Locate the cell with the specified text and output its (X, Y) center coordinate. 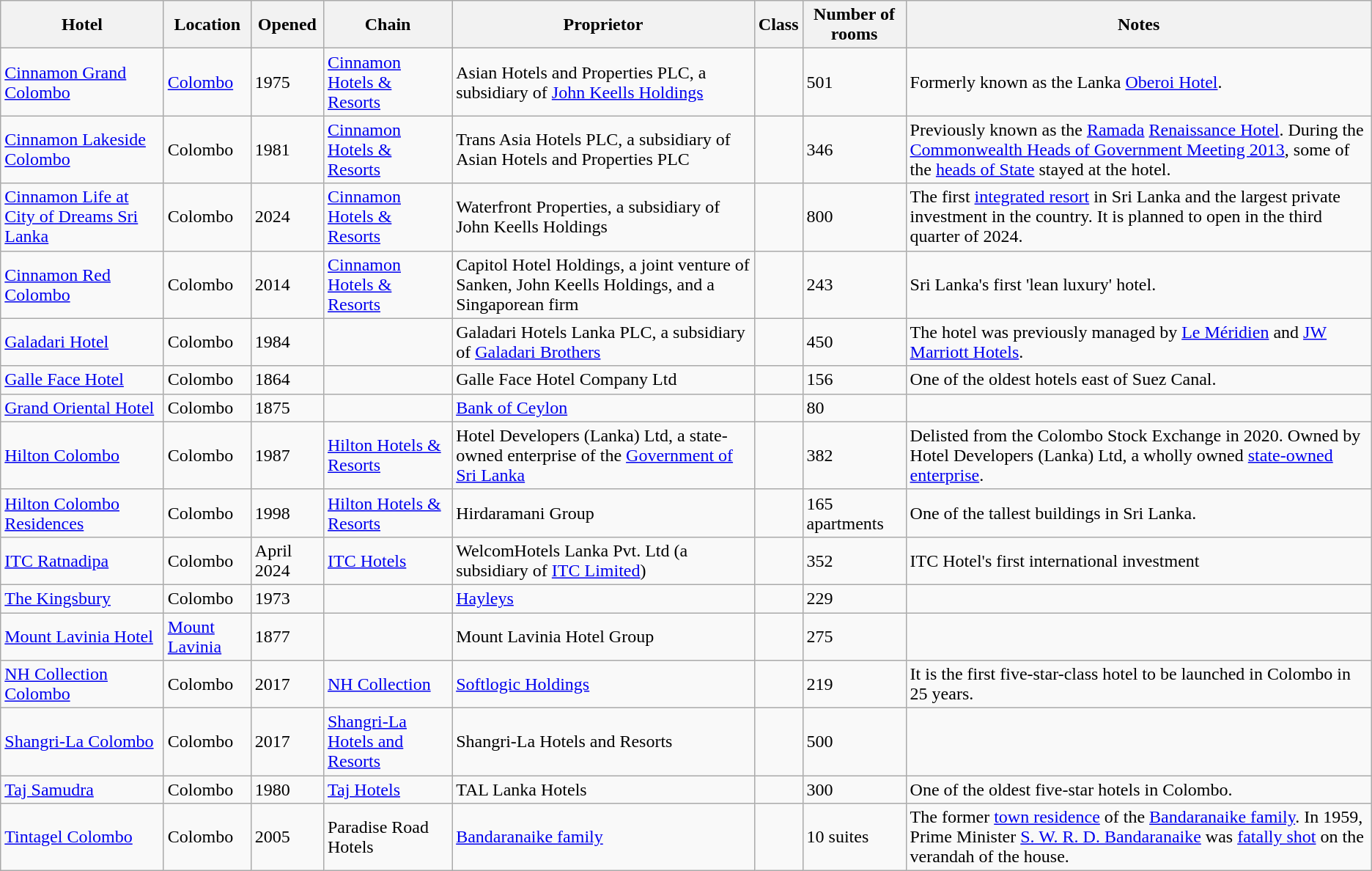
ITC Hotels (387, 560)
1987 (287, 455)
1975 (287, 82)
Trans Asia Hotels PLC, a subsidiary of Asian Hotels and Properties PLC (604, 150)
Bandaranaike family (604, 837)
156 (855, 380)
ITC Ratnadipa (82, 560)
1998 (287, 513)
2005 (287, 837)
Number of rooms (855, 25)
Paradise Road Hotels (387, 837)
Galadari Hotels Lanka PLC, a subsidiary of Galadari Brothers (604, 342)
One of the oldest five-star hotels in Colombo. (1139, 790)
ITC Hotel's first international investment (1139, 560)
243 (855, 284)
450 (855, 342)
800 (855, 217)
Cinnamon Lakeside Colombo (82, 150)
Opened (287, 25)
Waterfront Properties, a subsidiary of John Keells Holdings (604, 217)
10 suites (855, 837)
1980 (287, 790)
Grand Oriental Hotel (82, 408)
Mount Lavinia Hotel Group (604, 636)
Notes (1139, 25)
Hayleys (604, 598)
Asian Hotels and Properties PLC, a subsidiary of John Keells Holdings (604, 82)
300 (855, 790)
NH Collection Colombo (82, 685)
The Kingsbury (82, 598)
500 (855, 742)
Taj Samudra (82, 790)
Hotel Developers (Lanka) Ltd, a state-owned enterprise of the Government of Sri Lanka (604, 455)
165 apartments (855, 513)
1981 (287, 150)
Galadari Hotel (82, 342)
346 (855, 150)
229 (855, 598)
Hilton Colombo Residences (82, 513)
Hilton Colombo (82, 455)
Chain (387, 25)
The hotel was previously managed by Le Méridien and JW Marriott Hotels. (1139, 342)
Hotel (82, 25)
Location (207, 25)
Sri Lanka's first 'lean luxury' hotel. (1139, 284)
219 (855, 685)
352 (855, 560)
Galle Face Hotel (82, 380)
April 2024 (287, 560)
1875 (287, 408)
80 (855, 408)
1984 (287, 342)
The former town residence of the Bandaranaike family. In 1959, Prime Minister S. W. R. D. Bandaranaike was fatally shot on the verandah of the house. (1139, 837)
Taj Hotels (387, 790)
Bank of Ceylon (604, 408)
Cinnamon Grand Colombo (82, 82)
Delisted from the Colombo Stock Exchange in 2020. Owned by Hotel Developers (Lanka) Ltd, a wholly owned state-owned enterprise. (1139, 455)
1877 (287, 636)
Cinnamon Red Colombo (82, 284)
Tintagel Colombo (82, 837)
Mount Lavinia Hotel (82, 636)
Cinnamon Life at City of Dreams Sri Lanka (82, 217)
Mount Lavinia (207, 636)
It is the first five-star-class hotel to be launched in Colombo in 25 years. (1139, 685)
Galle Face Hotel Company Ltd (604, 380)
275 (855, 636)
Hirdaramani Group (604, 513)
TAL Lanka Hotels (604, 790)
382 (855, 455)
Capitol Hotel Holdings, a joint venture of Sanken, John Keells Holdings, and a Singaporean firm (604, 284)
Shangri-La Colombo (82, 742)
1973 (287, 598)
Proprietor (604, 25)
The first integrated resort in Sri Lanka and the largest private investment in the country. It is planned to open in the third quarter of 2024. (1139, 217)
Formerly known as the Lanka Oberoi Hotel. (1139, 82)
501 (855, 82)
2014 (287, 284)
2024 (287, 217)
One of the tallest buildings in Sri Lanka. (1139, 513)
1864 (287, 380)
NH Collection (387, 685)
WelcomHotels Lanka Pvt. Ltd (a subsidiary of ITC Limited) (604, 560)
Class (778, 25)
One of the oldest hotels east of Suez Canal. (1139, 380)
Softlogic Holdings (604, 685)
